Pinpoint the cell where the given text exists, returning its (X, Y) midpoint coordinate. 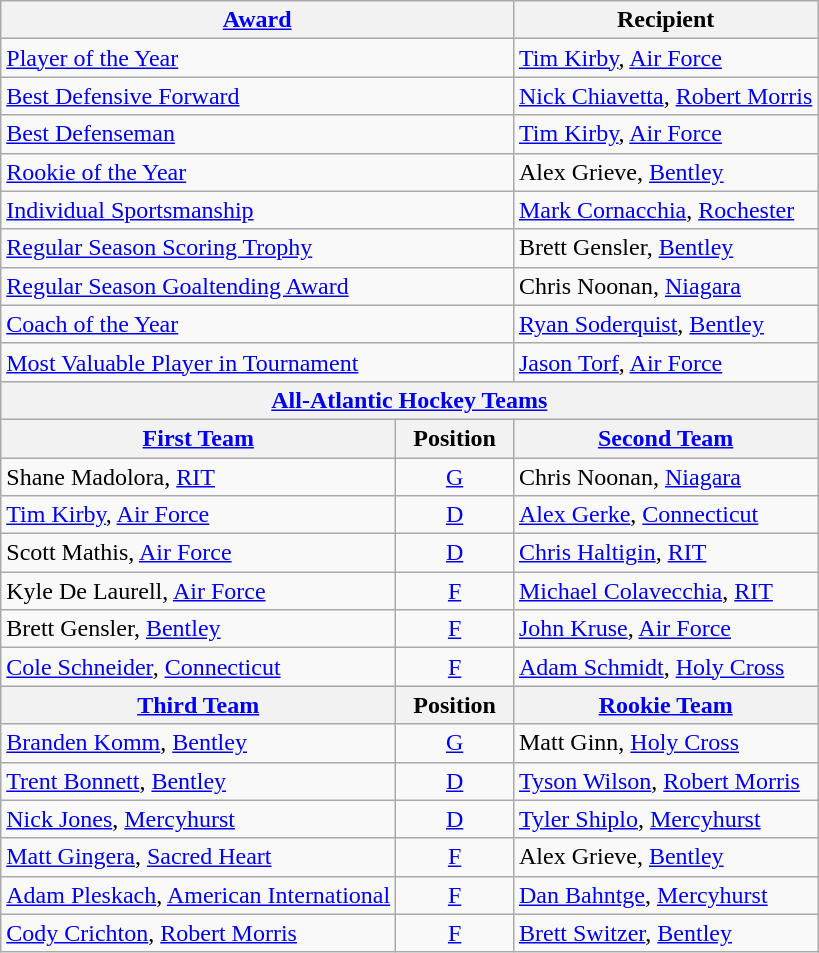
All-Atlantic Hockey Teams (410, 400)
Alex Gerke, Connecticut (665, 515)
Cole Schneider, Connecticut (198, 667)
Regular Season Scoring Trophy (258, 248)
Mark Cornacchia, Rochester (665, 210)
Scott Mathis, Air Force (198, 553)
Adam Schmidt, Holy Cross (665, 667)
Recipient (665, 20)
Regular Season Goaltending Award (258, 286)
Kyle De Laurell, Air Force (198, 591)
Tyson Wilson, Robert Morris (665, 781)
Michael Colavecchia, RIT (665, 591)
Player of the Year (258, 58)
Jason Torf, Air Force (665, 362)
Ryan Soderquist, Bentley (665, 324)
Best Defensive Forward (258, 96)
Dan Bahntge, Mercyhurst (665, 895)
Second Team (665, 438)
Rookie Team (665, 705)
Matt Gingera, Sacred Heart (198, 857)
Rookie of the Year (258, 172)
Adam Pleskach, American International (198, 895)
Chris Haltigin, RIT (665, 553)
Best Defenseman (258, 134)
Nick Jones, Mercyhurst (198, 819)
Brett Switzer, Bentley (665, 933)
Tyler Shiplo, Mercyhurst (665, 819)
Cody Crichton, Robert Morris (198, 933)
Shane Madolora, RIT (198, 477)
Nick Chiavetta, Robert Morris (665, 96)
John Kruse, Air Force (665, 629)
Trent Bonnett, Bentley (198, 781)
Branden Komm, Bentley (198, 743)
Award (258, 20)
First Team (198, 438)
Matt Ginn, Holy Cross (665, 743)
Coach of the Year (258, 324)
Third Team (198, 705)
Individual Sportsmanship (258, 210)
Most Valuable Player in Tournament (258, 362)
